Search for the cell housing the specified text and yield its (X, Y) center coordinate. 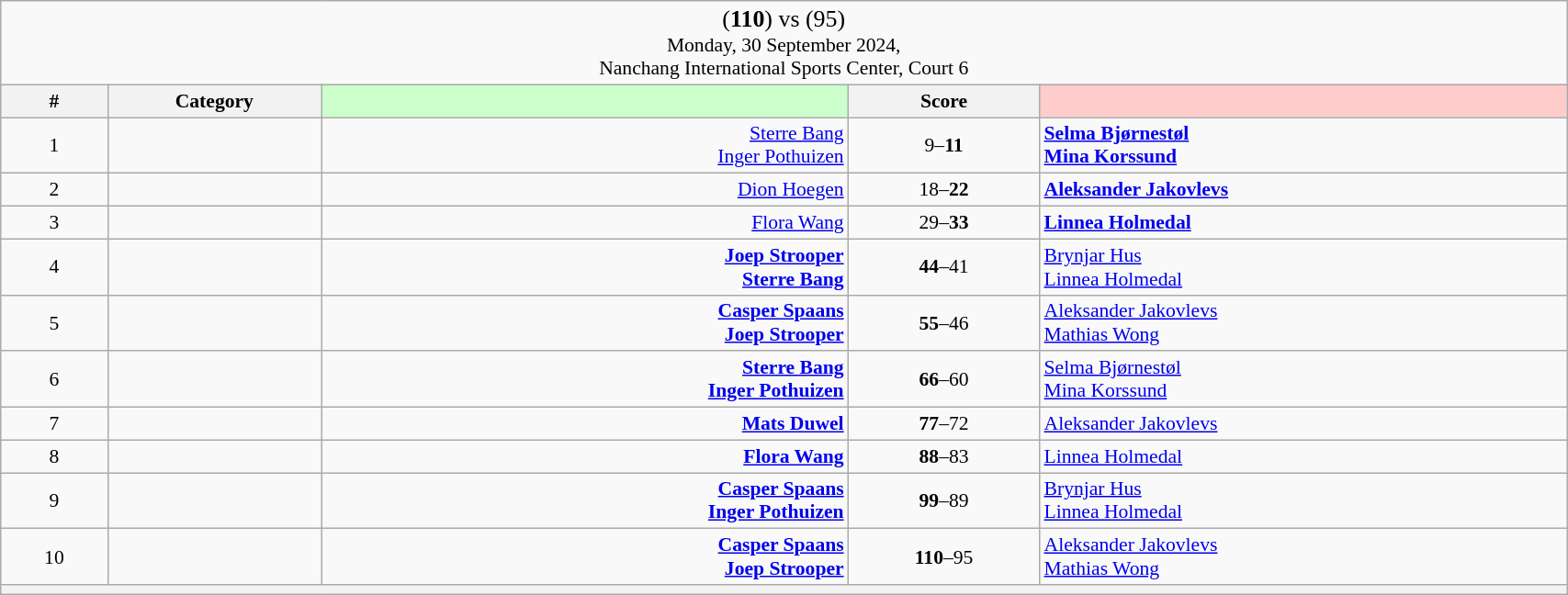
9 (54, 501)
66–60 (944, 380)
Joep Strooper Sterre Bang (585, 266)
18–22 (944, 190)
10 (54, 556)
Score (944, 101)
Casper Spaans Inger Pothuizen (585, 501)
4 (54, 266)
Dion Hoegen (585, 190)
99–89 (944, 501)
110–95 (944, 556)
Mats Duwel (585, 424)
44–41 (944, 266)
88–83 (944, 456)
8 (54, 456)
55–46 (944, 323)
Category (215, 101)
5 (54, 323)
1 (54, 145)
7 (54, 424)
2 (54, 190)
3 (54, 223)
29–33 (944, 223)
9–11 (944, 145)
77–72 (944, 424)
6 (54, 380)
(110) vs (95)Monday, 30 September 2024, Nanchang International Sports Center, Court 6 (784, 42)
# (54, 101)
